Detect which cell encompasses the target text, then output its [x, y] center coordinate. 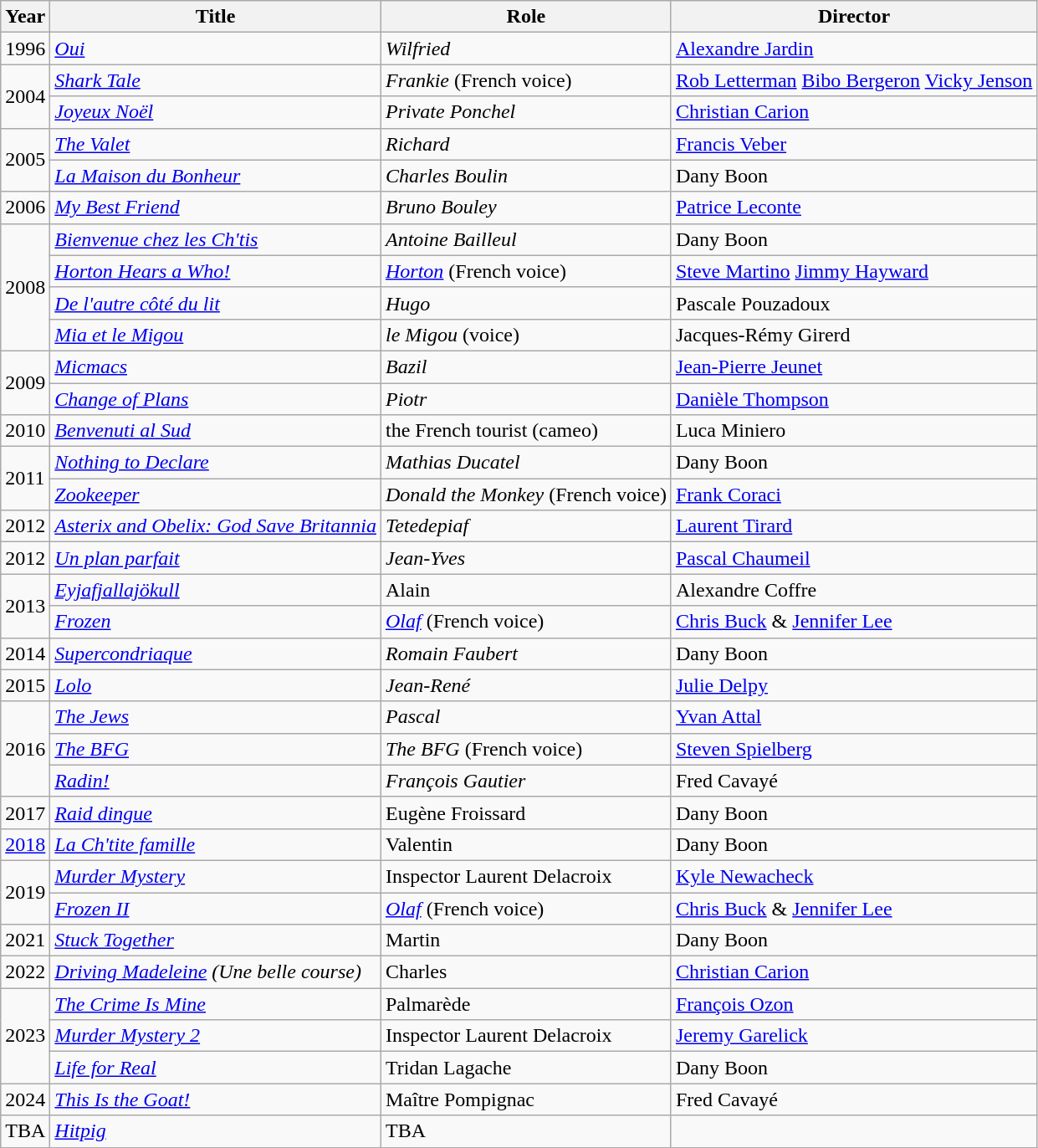
2015 [25, 685]
Bruno Bouley [525, 208]
Shark Tale [216, 80]
Frank Coraci [853, 495]
François Gautier [525, 781]
Jeremy Garelick [853, 1036]
Director [853, 17]
Horton Hears a Who! [216, 271]
Stuck Together [216, 940]
Bienvenue chez les Ch'tis [216, 239]
2013 [25, 606]
the French tourist (cameo) [525, 431]
Steven Spielberg [853, 749]
2024 [25, 1099]
Tetedepiaf [525, 526]
2021 [25, 940]
Radin! [216, 781]
2005 [25, 160]
Horton (French voice) [525, 271]
Mathias Ducatel [525, 463]
Mia et le Migou [216, 335]
Maître Pompignac [525, 1099]
Title [216, 17]
Donald the Monkey (French voice) [525, 495]
Danièle Thompson [853, 399]
Lolo [216, 685]
Jean-René [525, 685]
2017 [25, 812]
Eugène Froissard [525, 812]
Murder Mystery 2 [216, 1036]
The Jews [216, 717]
2022 [25, 972]
Francis Veber [853, 144]
This Is the Goat! [216, 1099]
Yvan Attal [853, 717]
Year [25, 17]
Driving Madeleine (Une belle course) [216, 972]
Alexandre Jardin [853, 49]
Hugo [525, 303]
2014 [25, 653]
Oui [216, 49]
Valentin [525, 844]
Pascal Chaumeil [853, 558]
2006 [25, 208]
Murder Mystery [216, 876]
La Ch'tite famille [216, 844]
Eyjafjallajökull [216, 590]
Benvenuti al Sud [216, 431]
Romain Faubert [525, 653]
Bazil [525, 366]
The Valet [216, 144]
The BFG (French voice) [525, 749]
Julie Delpy [853, 685]
Steve Martino Jimmy Hayward [853, 271]
le Migou (voice) [525, 335]
1996 [25, 49]
Jean-Yves [525, 558]
Hitpig [216, 1131]
My Best Friend [216, 208]
2009 [25, 382]
Asterix and Obelix: God Save Britannia [216, 526]
Zookeeper [216, 495]
Role [525, 17]
La Maison du Bonheur [216, 176]
De l'autre côté du lit [216, 303]
2008 [25, 287]
Joyeux Noël [216, 112]
Un plan parfait [216, 558]
2016 [25, 749]
Raid dingue [216, 812]
Martin [525, 940]
Nothing to Declare [216, 463]
Change of Plans [216, 399]
Frankie (French voice) [525, 80]
2019 [25, 892]
Charles Boulin [525, 176]
Laurent Tirard [853, 526]
Wilfried [525, 49]
Richard [525, 144]
Kyle Newacheck [853, 876]
2011 [25, 479]
Alain [525, 590]
Palmarède [525, 1004]
Antoine Bailleul [525, 239]
2010 [25, 431]
2023 [25, 1036]
Frozen II [216, 908]
Private Ponchel [525, 112]
Patrice Leconte [853, 208]
Jacques-Rémy Girerd [853, 335]
2004 [25, 96]
Alexandre Coffre [853, 590]
The Crime Is Mine [216, 1004]
Micmacs [216, 366]
Frozen [216, 622]
Tridan Lagache [525, 1068]
Supercondriaque [216, 653]
Life for Real [216, 1068]
The BFG [216, 749]
Pascal [525, 717]
2018 [25, 844]
Charles [525, 972]
François Ozon [853, 1004]
Luca Miniero [853, 431]
Jean-Pierre Jeunet [853, 366]
Rob Letterman Bibo Bergeron Vicky Jenson [853, 80]
Piotr [525, 399]
Pascale Pouzadoux [853, 303]
